Scan for the cell matching the given text and deliver its [X, Y] coordinate at center. 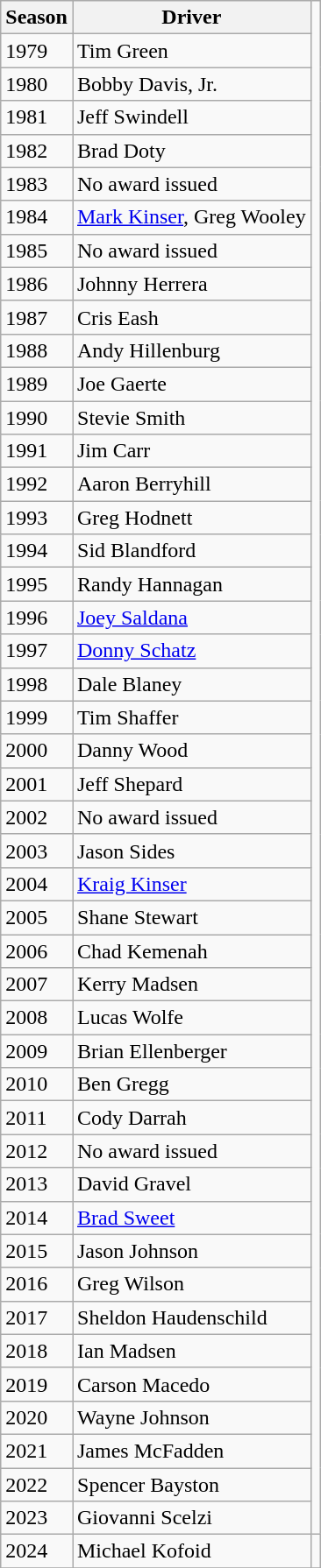
Jeff Shepard [191, 784]
Brad Sweet [191, 1218]
2008 [37, 1018]
Joey Saldana [191, 618]
2003 [37, 851]
Ian Madsen [191, 1351]
1992 [37, 484]
2007 [37, 985]
Brian Ellenberger [191, 1051]
Bobby Davis, Jr. [191, 84]
1988 [37, 350]
1986 [37, 284]
Ben Gregg [191, 1084]
Greg Wilson [191, 1284]
Carson Macedo [191, 1384]
2006 [37, 950]
Jim Carr [191, 451]
Sid Blandford [191, 551]
Sheldon Haudenschild [191, 1317]
Giovanni Scelzi [191, 1518]
2000 [37, 751]
Brad Doty [191, 151]
Donny Schatz [191, 651]
1979 [37, 51]
Kraig Kinser [191, 884]
1996 [37, 618]
1981 [37, 117]
1999 [37, 717]
Mark Kinser, Greg Wooley [191, 217]
Dale Blaney [191, 684]
1983 [37, 184]
1993 [37, 518]
2011 [37, 1118]
Joe Gaerte [191, 384]
Driver [191, 18]
1990 [37, 418]
1998 [37, 684]
2016 [37, 1284]
1997 [37, 651]
2012 [37, 1151]
1991 [37, 451]
2017 [37, 1317]
2023 [37, 1518]
1987 [37, 317]
Wayne Johnson [191, 1417]
2004 [37, 884]
Jason Sides [191, 851]
Andy Hillenburg [191, 350]
Randy Hannagan [191, 584]
2014 [37, 1218]
2015 [37, 1251]
Season [37, 18]
2018 [37, 1351]
Chad Kemenah [191, 950]
Spencer Bayston [191, 1485]
1980 [37, 84]
1985 [37, 251]
Danny Wood [191, 751]
2019 [37, 1384]
Lucas Wolfe [191, 1018]
Tim Shaffer [191, 717]
Greg Hodnett [191, 518]
Tim Green [191, 51]
2022 [37, 1485]
2013 [37, 1184]
Kerry Madsen [191, 985]
Jason Johnson [191, 1251]
2005 [37, 917]
James McFadden [191, 1451]
Jeff Swindell [191, 117]
1982 [37, 151]
2010 [37, 1084]
1995 [37, 584]
2024 [37, 1551]
2020 [37, 1417]
Aaron Berryhill [191, 484]
2009 [37, 1051]
Michael Kofoid [191, 1551]
2002 [37, 817]
2001 [37, 784]
David Gravel [191, 1184]
Cris Eash [191, 317]
1989 [37, 384]
2021 [37, 1451]
1994 [37, 551]
Cody Darrah [191, 1118]
Johnny Herrera [191, 284]
1984 [37, 217]
Stevie Smith [191, 418]
Shane Stewart [191, 917]
